Output the [X, Y] coordinate of the center of the cell containing the given text.  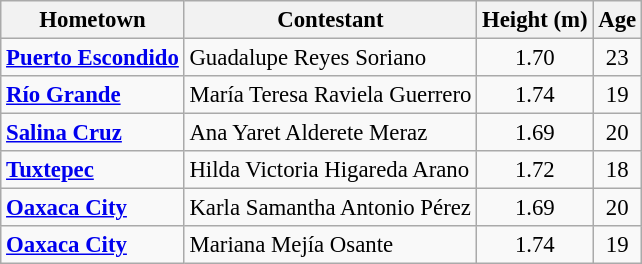
Puerto Escondido [92, 58]
Ana Yaret Alderete Meraz [330, 133]
Hilda Victoria Higareda Arano [330, 170]
Height (m) [535, 20]
Karla Samantha Antonio Pérez [330, 208]
Salina Cruz [92, 133]
Hometown [92, 20]
María Teresa Raviela Guerrero [330, 95]
Guadalupe Reyes Soriano [330, 58]
1.72 [535, 170]
23 [618, 58]
Contestant [330, 20]
1.70 [535, 58]
Mariana Mejía Osante [330, 245]
18 [618, 170]
Tuxtepec [92, 170]
Río Grande [92, 95]
Age [618, 20]
